Determine the (x, y) coordinate at the center of the cell enclosing the given text.  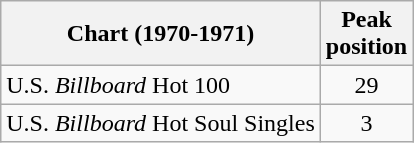
29 (366, 85)
3 (366, 123)
Peakposition (366, 34)
U.S. Billboard Hot 100 (161, 85)
U.S. Billboard Hot Soul Singles (161, 123)
Chart (1970-1971) (161, 34)
